Output the [X, Y] coordinate of the center of the cell containing the given text.  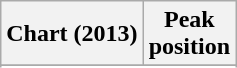
Chart (2013) [72, 34]
Peakposition [189, 34]
